Determine the (X, Y) coordinate at the center of the cell enclosing the given text.  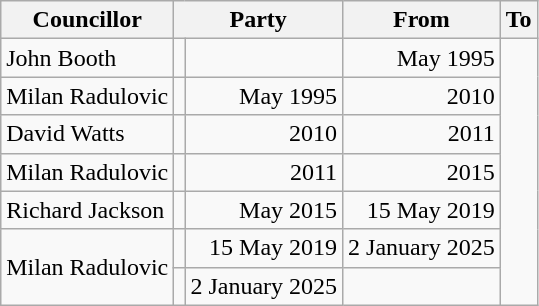
May 2015 (264, 210)
To (518, 20)
John Booth (88, 58)
Richard Jackson (88, 210)
From (422, 20)
David Watts (88, 134)
2015 (422, 172)
Councillor (88, 20)
Party (258, 20)
